Pinpoint the cell where the given text exists, returning its [X, Y] midpoint coordinate. 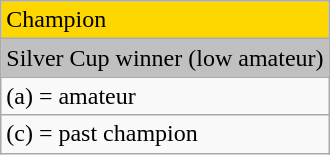
Silver Cup winner (low amateur) [165, 58]
(c) = past champion [165, 134]
(a) = amateur [165, 96]
Champion [165, 20]
